From the cell containing the given text, extract its center point as (X, Y) coordinate. 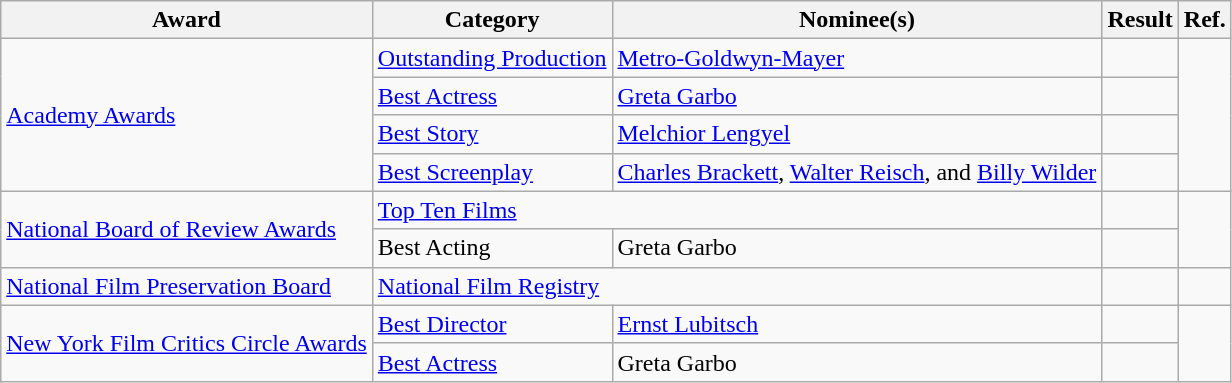
Nominee(s) (857, 20)
Ernst Lubitsch (857, 324)
Metro-Goldwyn-Mayer (857, 58)
Result (1140, 20)
Best Screenplay (492, 172)
Academy Awards (187, 115)
Award (187, 20)
Outstanding Production (492, 58)
National Film Registry (737, 286)
Best Director (492, 324)
Melchior Lengyel (857, 134)
Charles Brackett, Walter Reisch, and Billy Wilder (857, 172)
Category (492, 20)
Best Acting (492, 248)
Ref. (1204, 20)
National Film Preservation Board (187, 286)
National Board of Review Awards (187, 229)
Best Story (492, 134)
New York Film Critics Circle Awards (187, 343)
Top Ten Films (737, 210)
